Detect which cell encompasses the target text, then output its [X, Y] center coordinate. 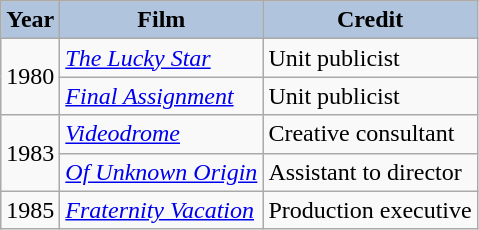
1980 [30, 77]
Credit [370, 20]
Fraternity Vacation [162, 210]
Year [30, 20]
Film [162, 20]
1983 [30, 153]
Videodrome [162, 134]
Assistant to director [370, 172]
Final Assignment [162, 96]
The Lucky Star [162, 58]
Creative consultant [370, 134]
1985 [30, 210]
Of Unknown Origin [162, 172]
Production executive [370, 210]
